From the cell containing the given text, extract its center point as [X, Y] coordinate. 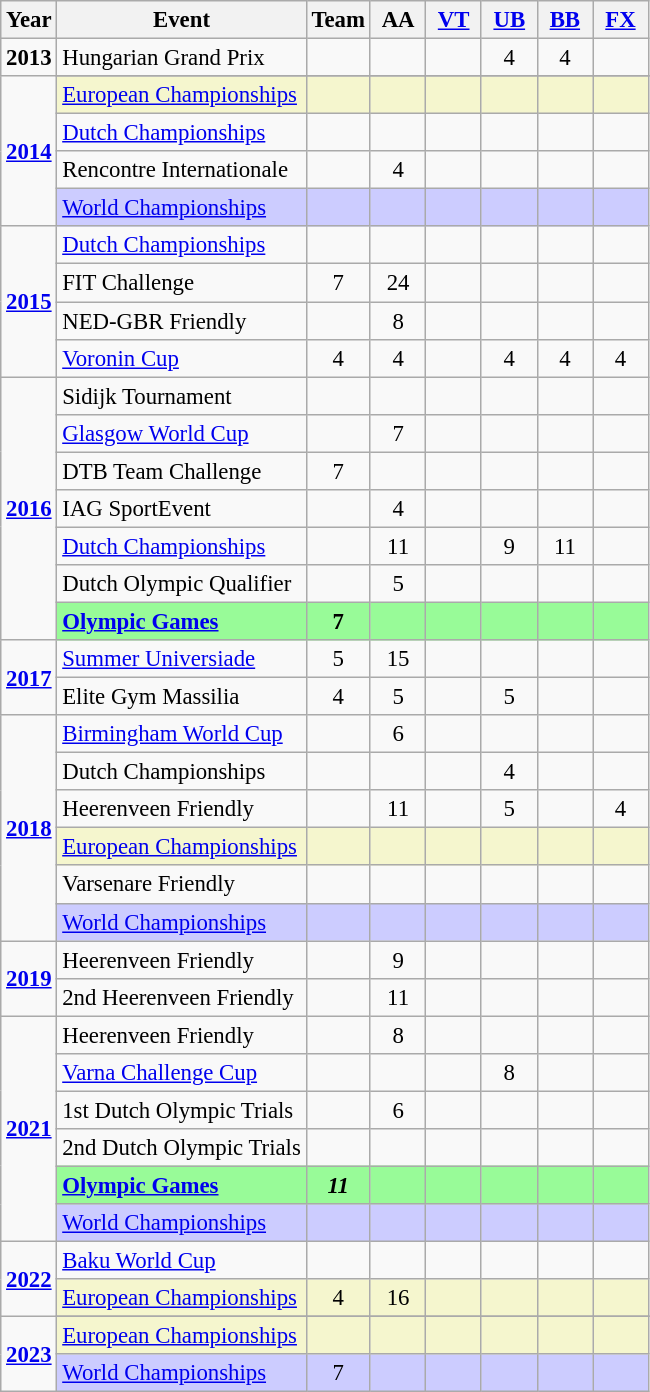
2016 [29, 508]
1st Dutch Olympic Trials [182, 1110]
Rencontre Internationale [182, 170]
Voronin Cup [182, 358]
Event [182, 20]
15 [398, 659]
DTB Team Challenge [182, 471]
BB [565, 20]
NED-GBR Friendly [182, 321]
Hungarian Grand Prix [182, 58]
Baku World Cup [182, 1261]
VT [454, 20]
2023 [29, 1354]
FX [621, 20]
24 [398, 283]
Elite Gym Massilia [182, 697]
2nd Dutch Olympic Trials [182, 1148]
2014 [29, 151]
2019 [29, 978]
Birmingham World Cup [182, 734]
Glasgow World Cup [182, 433]
Summer Universiade [182, 659]
Dutch Olympic Qualifier [182, 584]
Sidijk Tournament [182, 396]
16 [398, 1298]
2nd Heerenveen Friendly [182, 997]
2013 [29, 58]
2018 [29, 828]
Team [338, 20]
2015 [29, 301]
FIT Challenge [182, 283]
Year [29, 20]
Varsenare Friendly [182, 885]
2017 [29, 678]
AA [398, 20]
Varna Challenge Cup [182, 1073]
2022 [29, 1280]
2021 [29, 1129]
IAG SportEvent [182, 509]
UB [509, 20]
